Find where the given text appears and provide that cell's center as (X, Y) coordinate. 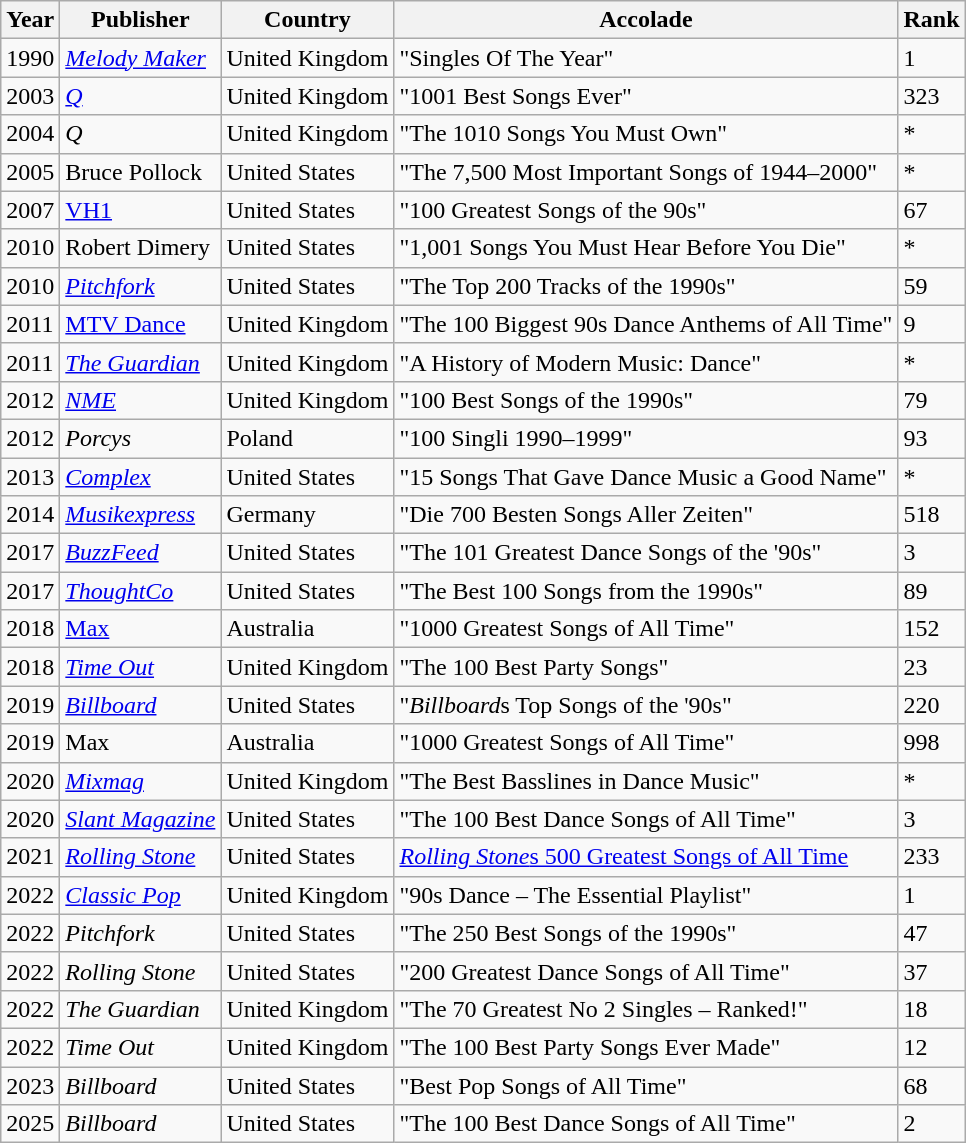
Bruce Pollock (140, 172)
"The Best Basslines in Dance Music" (646, 781)
"1001 Best Songs Ever" (646, 96)
12 (932, 1047)
"The Best 100 Songs from the 1990s" (646, 591)
67 (932, 210)
"100 Best Songs of the 1990s" (646, 400)
47 (932, 933)
Musikexpress (140, 515)
"The 70 Greatest No 2 Singles – Ranked!" (646, 1009)
2025 (30, 1124)
BuzzFeed (140, 553)
2007 (30, 210)
"200 Greatest Dance Songs of All Time" (646, 971)
220 (932, 705)
Rank (932, 20)
Accolade (646, 20)
"The 7,500 Most Important Songs of 1944–2000" (646, 172)
"Best Pop Songs of All Time" (646, 1085)
"The Top 200 Tracks of the 1990s" (646, 286)
93 (932, 438)
Country (308, 20)
2004 (30, 134)
Mixmag (140, 781)
89 (932, 591)
"The 100 Best Party Songs Ever Made" (646, 1047)
Rolling Stones 500 Greatest Songs of All Time (646, 857)
2021 (30, 857)
2003 (30, 96)
37 (932, 971)
2023 (30, 1085)
NME (140, 400)
2 (932, 1124)
18 (932, 1009)
Year (30, 20)
ThoughtCo (140, 591)
Germany (308, 515)
"100 Greatest Songs of the 90s" (646, 210)
Complex (140, 477)
"The 101 Greatest Dance Songs of the '90s" (646, 553)
518 (932, 515)
79 (932, 400)
998 (932, 743)
Classic Pop (140, 895)
Slant Magazine (140, 819)
152 (932, 629)
"Die 700 Besten Songs Aller Zeiten" (646, 515)
"Singles Of The Year" (646, 58)
Melody Maker (140, 58)
"15 Songs That Gave Dance Music a Good Name" (646, 477)
2005 (30, 172)
"The 1010 Songs You Must Own" (646, 134)
Poland (308, 438)
"1,001 Songs You Must Hear Before You Die" (646, 248)
Publisher (140, 20)
VH1 (140, 210)
2014 (30, 515)
2013 (30, 477)
"90s Dance – The Essential Playlist" (646, 895)
"The 100 Biggest 90s Dance Anthems of All Time" (646, 324)
Robert Dimery (140, 248)
233 (932, 857)
"Billboards Top Songs of the '90s" (646, 705)
"The 100 Best Party Songs" (646, 667)
23 (932, 667)
1990 (30, 58)
MTV Dance (140, 324)
59 (932, 286)
"The 250 Best Songs of the 1990s" (646, 933)
"100 Singli 1990–1999" (646, 438)
9 (932, 324)
68 (932, 1085)
"A History of Modern Music: Dance" (646, 362)
Porcys (140, 438)
323 (932, 96)
